Search for the cell housing the specified text and yield its [x, y] center coordinate. 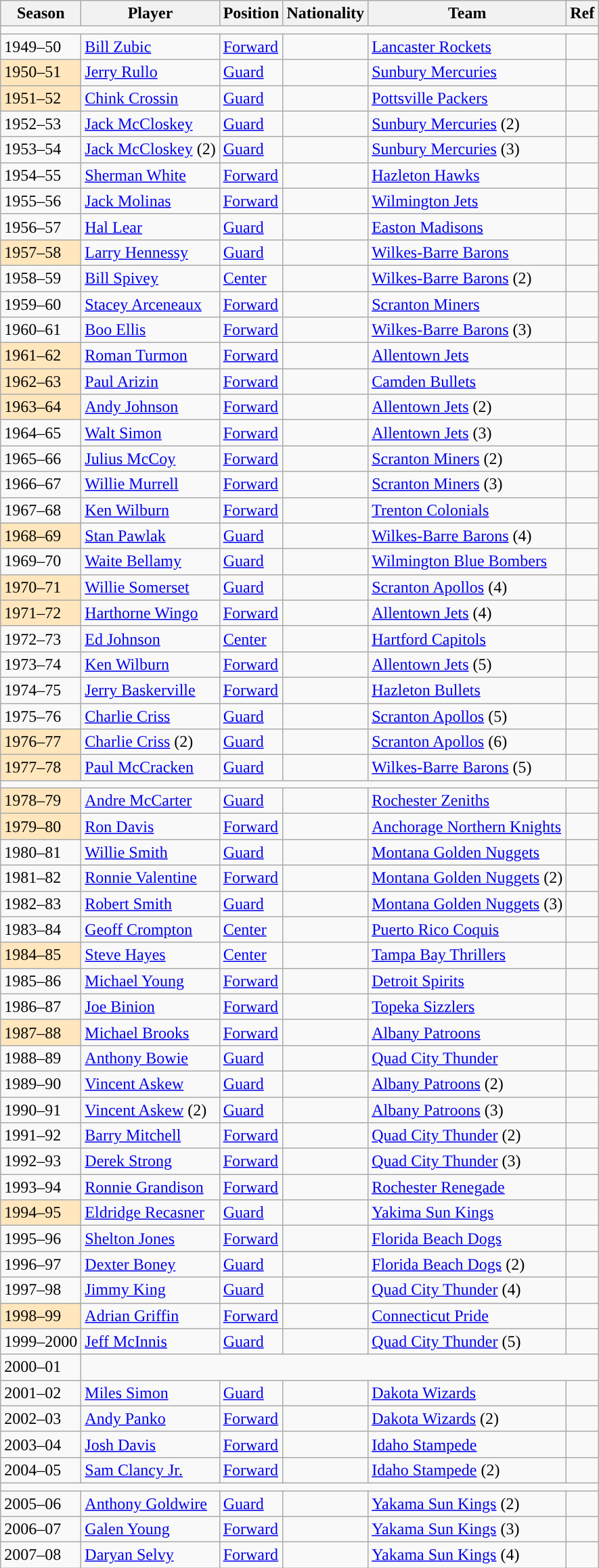
Daryan Selvy [150, 1555]
1997–98 [41, 1290]
Rochester Zeniths [467, 801]
Idaho Stampede (2) [467, 1470]
1994–95 [41, 1213]
Wilkes-Barre Barons (4) [467, 536]
2007–08 [41, 1555]
Vincent Askew (2) [150, 1110]
1992–93 [41, 1161]
1986–87 [41, 1007]
Ronnie Grandison [150, 1187]
1973–74 [41, 664]
Albany Patroons (2) [467, 1084]
Albany Patroons (3) [467, 1110]
Michael Young [150, 981]
Allentown Jets [467, 356]
Waite Bellamy [150, 561]
1993–94 [41, 1187]
1987–88 [41, 1032]
Boo Ellis [150, 330]
1989–90 [41, 1084]
Stan Pawlak [150, 536]
1975–76 [41, 716]
Dexter Boney [150, 1264]
Camden Bullets [467, 382]
Jeff McInnis [150, 1341]
1991–92 [41, 1136]
1970–71 [41, 587]
2003–04 [41, 1444]
Florida Beach Dogs [467, 1239]
1981–82 [41, 878]
Nationality [326, 14]
Wilkes-Barre Barons (5) [467, 768]
1959–60 [41, 304]
Player [150, 14]
Scranton Apollos (5) [467, 716]
Position [251, 14]
Chink Crossin [150, 98]
Robert Smith [150, 904]
Steve Hayes [150, 955]
2004–05 [41, 1470]
Eldridge Recasner [150, 1213]
Hartford Capitols [467, 639]
1957–58 [41, 252]
Scranton Miners (2) [467, 459]
Josh Davis [150, 1444]
2005–06 [41, 1504]
1967–68 [41, 510]
Stacey Arceneaux [150, 304]
Ref [582, 14]
Yakama Sun Kings (3) [467, 1529]
Ronnie Valentine [150, 878]
Allentown Jets (2) [467, 407]
Pottsville Packers [467, 98]
Quad City Thunder (3) [467, 1161]
Yakama Sun Kings (4) [467, 1555]
1954–55 [41, 175]
1965–66 [41, 459]
Anchorage Northern Knights [467, 827]
Quad City Thunder (5) [467, 1341]
Sunbury Mercuries [467, 72]
Adrian Griffin [150, 1316]
Rochester Renegade [467, 1187]
Ron Davis [150, 827]
1958–59 [41, 278]
Jack McCloskey [150, 124]
Idaho Stampede [467, 1444]
1968–69 [41, 536]
Scranton Apollos (6) [467, 742]
1972–73 [41, 639]
Bill Spivey [150, 278]
Season [41, 14]
Yakama Sun Kings (2) [467, 1504]
Hal Lear [150, 227]
Lancaster Rockets [467, 47]
Roman Turmon [150, 356]
1980–81 [41, 852]
Dakota Wizards [467, 1393]
Charlie Criss [150, 716]
Connecticut Pride [467, 1316]
1966–67 [41, 484]
Willie Murrell [150, 484]
Geoff Crompton [150, 929]
Allentown Jets (3) [467, 433]
Harthorne Wingo [150, 613]
Quad City Thunder (2) [467, 1136]
Puerto Rico Coquis [467, 929]
Jack McCloskey (2) [150, 149]
Larry Hennessy [150, 252]
Hazleton Bullets [467, 690]
1976–77 [41, 742]
1956–57 [41, 227]
Scranton Apollos (4) [467, 587]
1951–52 [41, 98]
Quad City Thunder (4) [467, 1290]
Florida Beach Dogs (2) [467, 1264]
1998–99 [41, 1316]
2001–02 [41, 1393]
1982–83 [41, 904]
Sam Clancy Jr. [150, 1470]
Anthony Bowie [150, 1058]
Willie Somerset [150, 587]
Galen Young [150, 1529]
Detroit Spirits [467, 981]
1950–51 [41, 72]
1949–50 [41, 47]
Sherman White [150, 175]
Tampa Bay Thrillers [467, 955]
Wilkes-Barre Barons [467, 252]
Anthony Goldwire [150, 1504]
2006–07 [41, 1529]
1963–64 [41, 407]
1999–2000 [41, 1341]
1990–91 [41, 1110]
Bill Zubic [150, 47]
Scranton Miners (3) [467, 484]
1984–85 [41, 955]
Montana Golden Nuggets [467, 852]
Walt Simon [150, 433]
Montana Golden Nuggets (3) [467, 904]
Derek Strong [150, 1161]
Trenton Colonials [467, 510]
1977–78 [41, 768]
1996–97 [41, 1264]
Michael Brooks [150, 1032]
Joe Binion [150, 1007]
Montana Golden Nuggets (2) [467, 878]
1962–63 [41, 382]
Wilmington Blue Bombers [467, 561]
1961–62 [41, 356]
Jerry Baskerville [150, 690]
Andy Johnson [150, 407]
Jerry Rullo [150, 72]
Paul Arizin [150, 382]
Jimmy King [150, 1290]
Barry Mitchell [150, 1136]
Hazleton Hawks [467, 175]
1985–86 [41, 981]
2000–01 [41, 1367]
Wilkes-Barre Barons (3) [467, 330]
Andy Panko [150, 1419]
1995–96 [41, 1239]
Julius McCoy [150, 459]
Willie Smith [150, 852]
1969–70 [41, 561]
Yakima Sun Kings [467, 1213]
Wilmington Jets [467, 201]
Shelton Jones [150, 1239]
1953–54 [41, 149]
Sunbury Mercuries (3) [467, 149]
1960–61 [41, 330]
Ed Johnson [150, 639]
Jack Molinas [150, 201]
Wilkes-Barre Barons (2) [467, 278]
Miles Simon [150, 1393]
Scranton Miners [467, 304]
Quad City Thunder [467, 1058]
1979–80 [41, 827]
2002–03 [41, 1419]
Paul McCracken [150, 768]
1955–56 [41, 201]
Vincent Askew [150, 1084]
Topeka Sizzlers [467, 1007]
Sunbury Mercuries (2) [467, 124]
1974–75 [41, 690]
Albany Patroons [467, 1032]
1988–89 [41, 1058]
Charlie Criss (2) [150, 742]
1971–72 [41, 613]
Dakota Wizards (2) [467, 1419]
1964–65 [41, 433]
1952–53 [41, 124]
Easton Madisons [467, 227]
Andre McCarter [150, 801]
Allentown Jets (5) [467, 664]
1983–84 [41, 929]
Team [467, 14]
Allentown Jets (4) [467, 613]
1978–79 [41, 801]
